Detect which cell encompasses the target text, then output its (x, y) center coordinate. 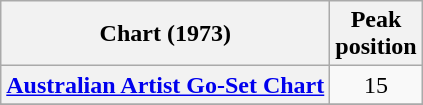
Australian Artist Go-Set Chart (166, 85)
Chart (1973) (166, 34)
Peakposition (376, 34)
15 (376, 85)
